Provide the (X, Y) coordinate of the cell's center where the given text is located.  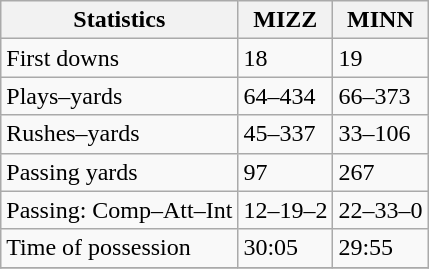
MINN (380, 20)
Passing yards (120, 172)
Time of possession (120, 248)
12–19–2 (286, 210)
Statistics (120, 20)
First downs (120, 58)
18 (286, 58)
29:55 (380, 248)
30:05 (286, 248)
45–337 (286, 134)
19 (380, 58)
66–373 (380, 96)
97 (286, 172)
33–106 (380, 134)
Passing: Comp–Att–Int (120, 210)
Rushes–yards (120, 134)
267 (380, 172)
Plays–yards (120, 96)
22–33–0 (380, 210)
MIZZ (286, 20)
64–434 (286, 96)
